Return (x, y) of the center of cell containing provided text 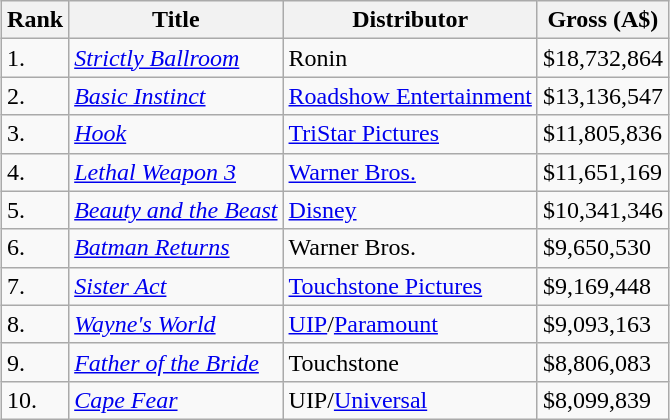
Strictly Ballroom (176, 58)
$9,169,448 (602, 286)
$11,651,169 (602, 172)
$9,093,163 (602, 324)
1. (36, 58)
6. (36, 248)
UIP/Universal (410, 400)
7. (36, 286)
Title (176, 20)
$13,136,547 (602, 96)
Gross (A$) (602, 20)
Wayne's World (176, 324)
Batman Returns (176, 248)
$9,650,530 (602, 248)
$8,806,083 (602, 362)
UIP/Paramount (410, 324)
Cape Fear (176, 400)
Rank (36, 20)
$8,099,839 (602, 400)
9. (36, 362)
Sister Act (176, 286)
8. (36, 324)
5. (36, 210)
$18,732,864 (602, 58)
2. (36, 96)
Beauty and the Beast (176, 210)
Touchstone Pictures (410, 286)
Disney (410, 210)
Distributor (410, 20)
Father of the Bride (176, 362)
10. (36, 400)
$11,805,836 (602, 134)
3. (36, 134)
Roadshow Entertainment (410, 96)
TriStar Pictures (410, 134)
Ronin (410, 58)
$10,341,346 (602, 210)
Hook (176, 134)
Lethal Weapon 3 (176, 172)
4. (36, 172)
Touchstone (410, 362)
Basic Instinct (176, 96)
